Output the (X, Y) coordinate of the center of the cell containing the given text.  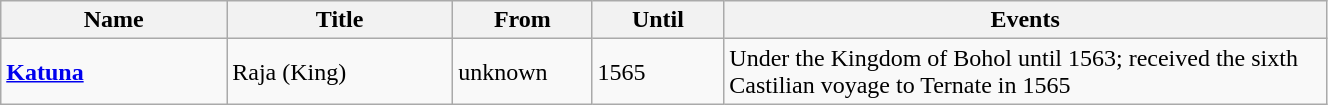
From (522, 20)
Katuna (114, 72)
Until (658, 20)
Name (114, 20)
Title (340, 20)
Events (1026, 20)
Raja (King) (340, 72)
unknown (522, 72)
1565 (658, 72)
Under the Kingdom of Bohol until 1563; received the sixth Castilian voyage to Ternate in 1565 (1026, 72)
